Return the (x, y) coordinate for the center point of the cell that contains the specified text.  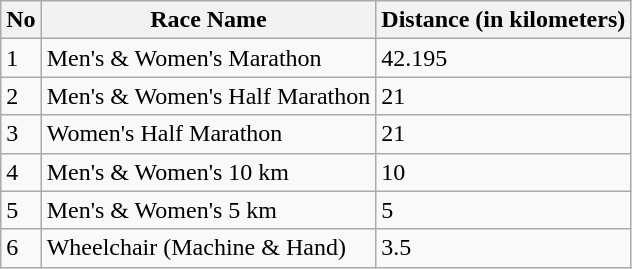
42.195 (504, 58)
4 (21, 172)
3.5 (504, 248)
No (21, 20)
3 (21, 134)
Men's & Women's 5 km (208, 210)
1 (21, 58)
Race Name (208, 20)
Distance (in kilometers) (504, 20)
Women's Half Marathon (208, 134)
Men's & Women's Half Marathon (208, 96)
Wheelchair (Machine & Hand) (208, 248)
6 (21, 248)
10 (504, 172)
Men's & Women's 10 km (208, 172)
2 (21, 96)
Men's & Women's Marathon (208, 58)
